Return the [X, Y] coordinate for the center point of the cell that contains the specified text.  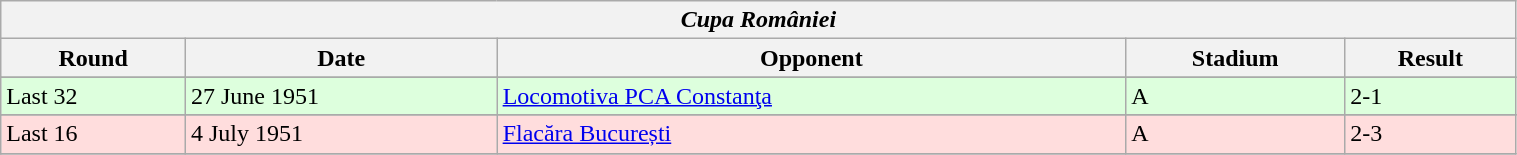
27 June 1951 [341, 96]
Flacăra București [811, 134]
Stadium [1236, 58]
Last 32 [94, 96]
Locomotiva PCA Constanţa [811, 96]
Cupa României [758, 20]
Result [1430, 58]
4 July 1951 [341, 134]
2-1 [1430, 96]
2-3 [1430, 134]
Date [341, 58]
Round [94, 58]
Opponent [811, 58]
Last 16 [94, 134]
